Output the (x, y) coordinate of the center of the cell containing the given text.  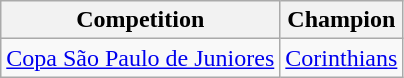
Corinthians (342, 58)
Champion (342, 20)
Competition (140, 20)
Copa São Paulo de Juniores (140, 58)
